Output the [X, Y] coordinate of the center of the cell containing the given text.  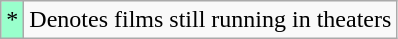
* [12, 20]
Denotes films still running in theaters [210, 20]
